Scan for the cell matching the given text and deliver its (X, Y) coordinate at center. 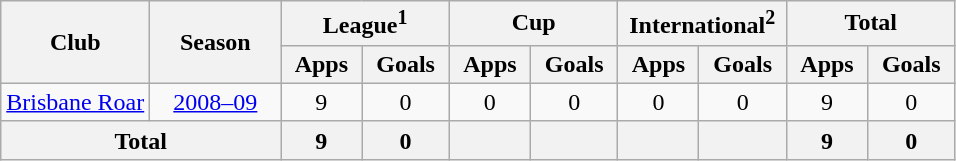
2008–09 (216, 102)
League1 (366, 24)
Cup (534, 24)
International2 (702, 24)
Season (216, 42)
Brisbane Roar (76, 102)
Club (76, 42)
